Pinpoint the cell where the given text exists, returning its [X, Y] midpoint coordinate. 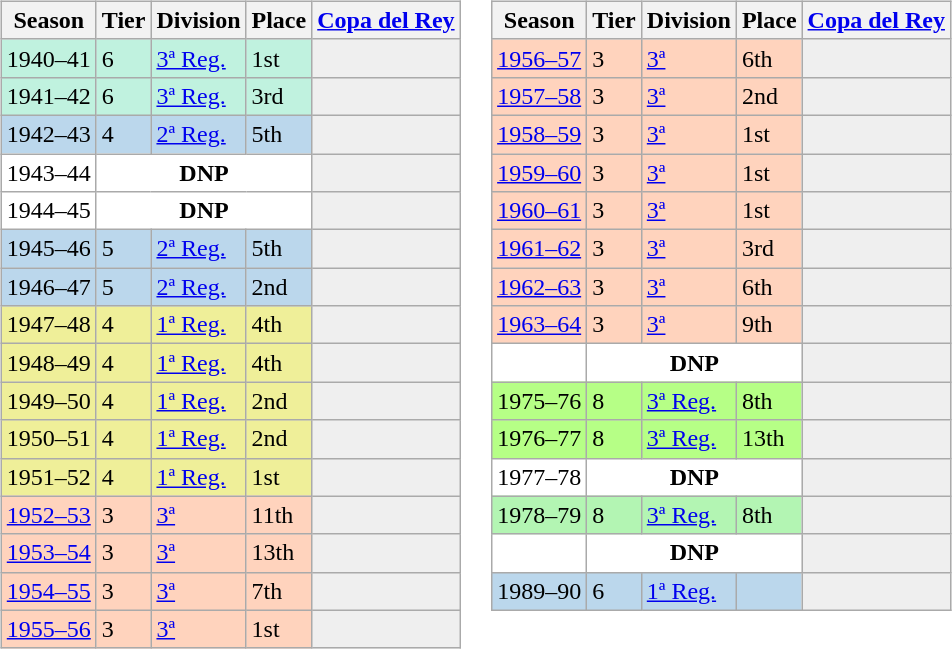
1940–41 [48, 58]
1958–59 [540, 134]
1975–76 [540, 401]
1957–58 [540, 96]
1943–44 [48, 173]
11th [279, 515]
1949–50 [48, 401]
1952–53 [48, 515]
1951–52 [48, 477]
1947–48 [48, 325]
1941–42 [48, 96]
1978–79 [540, 515]
1955–56 [48, 629]
1961–62 [540, 249]
1963–64 [540, 325]
1954–55 [48, 591]
1944–45 [48, 211]
1959–60 [540, 173]
1956–57 [540, 58]
1942–43 [48, 134]
1962–63 [540, 287]
9th [769, 325]
1948–49 [48, 363]
1989–90 [540, 591]
1977–78 [540, 477]
1953–54 [48, 553]
7th [279, 591]
1946–47 [48, 287]
1950–51 [48, 439]
1945–46 [48, 249]
1976–77 [540, 439]
1960–61 [540, 211]
